Detect which cell encompasses the target text, then output its (X, Y) center coordinate. 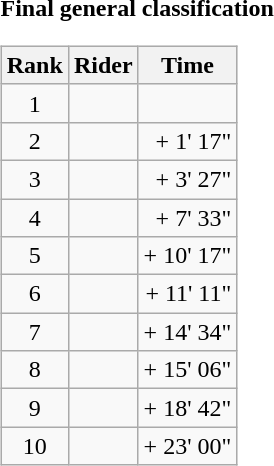
+ 18' 42" (188, 408)
3 (34, 179)
2 (34, 141)
+ 15' 06" (188, 370)
8 (34, 370)
+ 10' 17" (188, 256)
7 (34, 332)
+ 3' 27" (188, 179)
4 (34, 217)
+ 23' 00" (188, 446)
+ 7' 33" (188, 217)
+ 1' 17" (188, 141)
+ 14' 34" (188, 332)
Time (188, 65)
Rider (103, 65)
9 (34, 408)
Rank (34, 65)
5 (34, 256)
10 (34, 446)
+ 11' 11" (188, 294)
6 (34, 294)
1 (34, 103)
